Locate the cell with the specified text and output its [x, y] center coordinate. 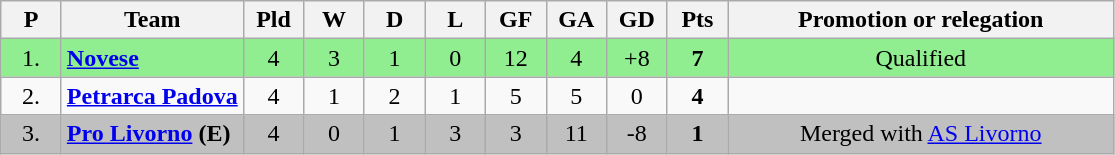
Novese [152, 58]
Petrarca Padova [152, 96]
+8 [638, 58]
2. [32, 96]
11 [576, 134]
Pts [698, 20]
W [334, 20]
2 [394, 96]
Merged with AS Livorno [921, 134]
GA [576, 20]
Promotion or relegation [921, 20]
7 [698, 58]
12 [516, 58]
Team [152, 20]
L [456, 20]
GF [516, 20]
3. [32, 134]
1. [32, 58]
-8 [638, 134]
GD [638, 20]
Pld [274, 20]
D [394, 20]
P [32, 20]
Qualified [921, 58]
Pro Livorno (E) [152, 134]
